For the text-containing cell, return its midpoint in [x, y] coordinate format. 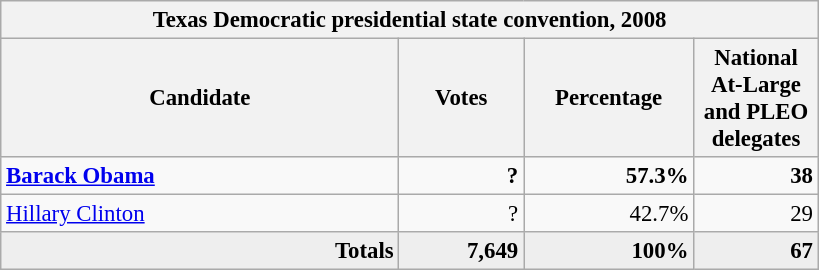
Totals [200, 251]
Hillary Clinton [200, 214]
42.7% [609, 214]
Votes [462, 98]
Texas Democratic presidential state convention, 2008 [410, 20]
Percentage [609, 98]
67 [756, 251]
57.3% [609, 176]
29 [756, 214]
Barack Obama [200, 176]
Candidate [200, 98]
38 [756, 176]
7,649 [462, 251]
100% [609, 251]
National At-Large and PLEO delegates [756, 98]
